Find where the given text appears and provide that cell's center as [X, Y] coordinate. 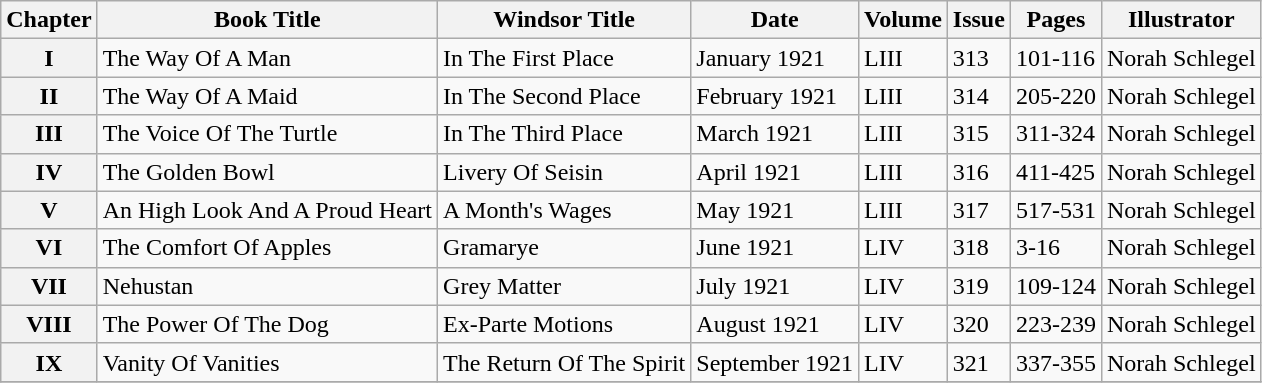
The Way Of A Man [267, 58]
March 1921 [775, 134]
315 [978, 134]
317 [978, 210]
311-324 [1056, 134]
April 1921 [775, 172]
III [49, 134]
II [49, 96]
313 [978, 58]
A Month's Wages [564, 210]
Livery Of Seisin [564, 172]
Vanity Of Vanities [267, 362]
The Comfort Of Apples [267, 248]
V [49, 210]
July 1921 [775, 286]
VI [49, 248]
February 1921 [775, 96]
Chapter [49, 20]
The Way Of A Maid [267, 96]
IX [49, 362]
In The Third Place [564, 134]
The Voice Of The Turtle [267, 134]
411-425 [1056, 172]
January 1921 [775, 58]
The Return Of The Spirit [564, 362]
The Power Of The Dog [267, 324]
Pages [1056, 20]
316 [978, 172]
319 [978, 286]
318 [978, 248]
314 [978, 96]
Issue [978, 20]
Illustrator [1181, 20]
321 [978, 362]
101-116 [1056, 58]
Volume [902, 20]
The Golden Bowl [267, 172]
Ex-Parte Motions [564, 324]
3-16 [1056, 248]
Grey Matter [564, 286]
An High Look And A Proud Heart [267, 210]
September 1921 [775, 362]
I [49, 58]
Windsor Title [564, 20]
205-220 [1056, 96]
May 1921 [775, 210]
June 1921 [775, 248]
IV [49, 172]
VII [49, 286]
In The Second Place [564, 96]
In The First Place [564, 58]
Gramarye [564, 248]
Nehustan [267, 286]
109-124 [1056, 286]
Book Title [267, 20]
223-239 [1056, 324]
August 1921 [775, 324]
337-355 [1056, 362]
517-531 [1056, 210]
VIII [49, 324]
Date [775, 20]
320 [978, 324]
